Provide the (X, Y) coordinate of the cell's center where the given text is located.  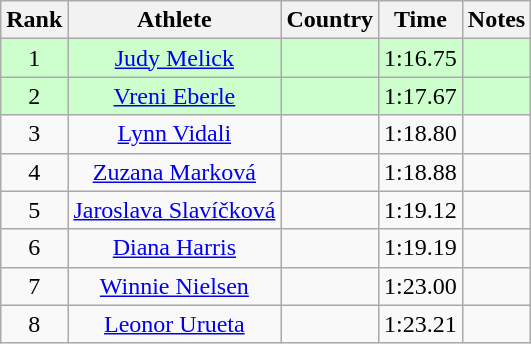
7 (34, 286)
Country (330, 20)
1:23.21 (421, 324)
Zuzana Marková (174, 172)
1:19.12 (421, 210)
1:23.00 (421, 286)
Winnie Nielsen (174, 286)
2 (34, 96)
Jaroslava Slavíčková (174, 210)
5 (34, 210)
8 (34, 324)
Leonor Urueta (174, 324)
Judy Melick (174, 58)
Notes (496, 20)
1 (34, 58)
6 (34, 248)
1:18.80 (421, 134)
Lynn Vidali (174, 134)
4 (34, 172)
Vreni Eberle (174, 96)
Athlete (174, 20)
1:18.88 (421, 172)
Rank (34, 20)
Time (421, 20)
Diana Harris (174, 248)
1:16.75 (421, 58)
1:19.19 (421, 248)
1:17.67 (421, 96)
3 (34, 134)
